Extract the (X, Y) coordinate from the center of the cell holding the provided text.  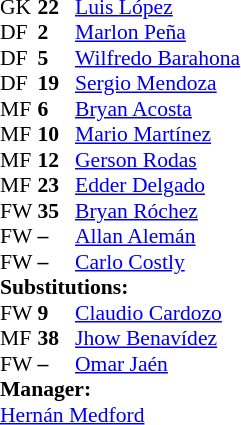
Mario Martínez (158, 135)
Carlo Costly (158, 262)
23 (57, 185)
Wilfredo Barahona (158, 58)
19 (57, 83)
2 (57, 33)
12 (57, 160)
Claudio Cardozo (158, 313)
Allan Alemán (158, 237)
Substitutions: (120, 287)
Edder Delgado (158, 185)
Jhow Benavídez (158, 339)
Manager: (120, 389)
6 (57, 109)
35 (57, 211)
38 (57, 339)
Gerson Rodas (158, 160)
Sergio Mendoza (158, 83)
Bryan Róchez (158, 211)
Bryan Acosta (158, 109)
5 (57, 58)
10 (57, 135)
Omar Jaén (158, 364)
9 (57, 313)
Marlon Peña (158, 33)
